Provide the [X, Y] coordinate of the cell's center where the given text is located.  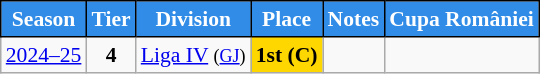
Notes [354, 19]
Tier [110, 19]
4 [110, 55]
Cupa României [462, 19]
Season [44, 19]
Place [287, 19]
Division [194, 19]
1st (C) [287, 55]
Liga IV (GJ) [194, 55]
2024–25 [44, 55]
